Determine the (X, Y) coordinate at the center of the cell enclosing the given text.  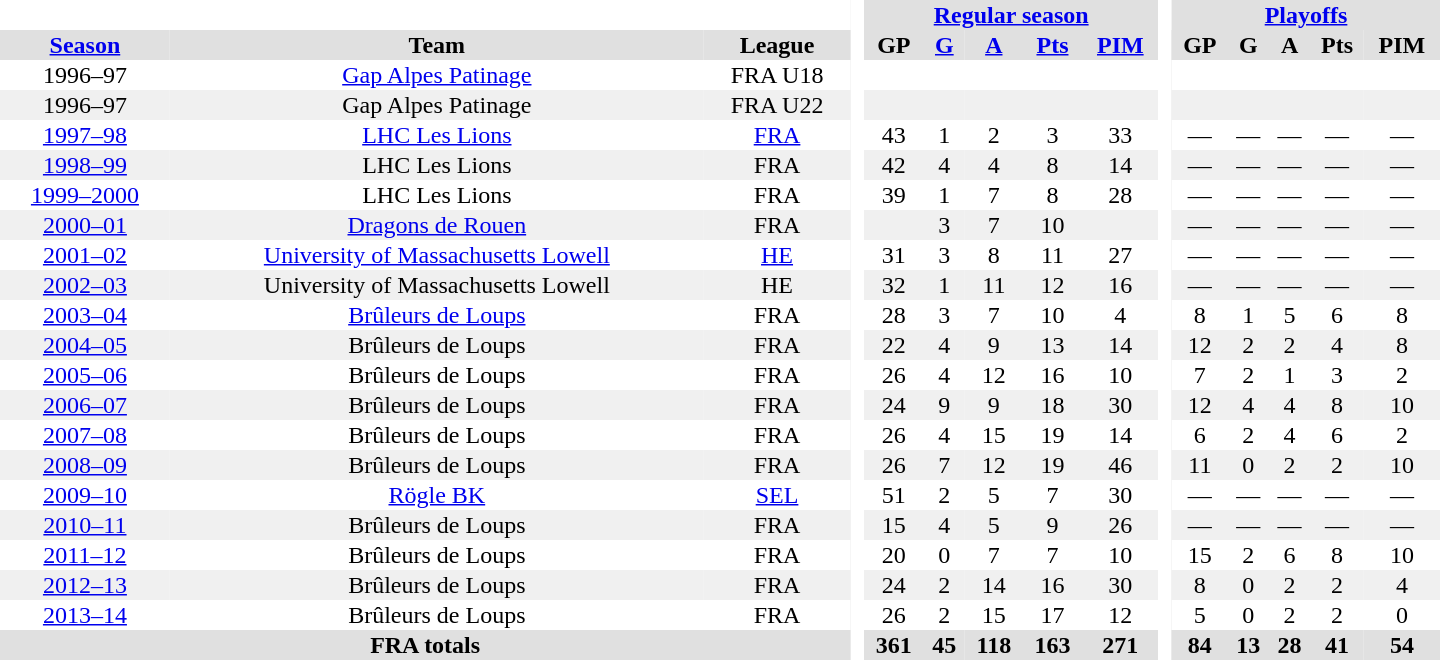
54 (1402, 645)
FRA totals (425, 645)
163 (1053, 645)
17 (1053, 615)
2008–09 (85, 465)
45 (944, 645)
1999–2000 (85, 195)
SEL (777, 495)
271 (1120, 645)
84 (1200, 645)
42 (894, 165)
1998–99 (85, 165)
2005–06 (85, 375)
FRA U18 (777, 75)
31 (894, 255)
2009–10 (85, 495)
46 (1120, 465)
2002–03 (85, 285)
Playoffs (1306, 15)
41 (1337, 645)
2001–02 (85, 255)
2011–12 (85, 555)
22 (894, 345)
32 (894, 285)
27 (1120, 255)
2000–01 (85, 225)
League (777, 45)
2003–04 (85, 315)
Regular season (1011, 15)
2004–05 (85, 345)
2006–07 (85, 405)
2007–08 (85, 435)
118 (994, 645)
Season (85, 45)
33 (1120, 135)
20 (894, 555)
FRA U22 (777, 105)
1997–98 (85, 135)
361 (894, 645)
Team (437, 45)
43 (894, 135)
2012–13 (85, 585)
51 (894, 495)
Rögle BK (437, 495)
2013–14 (85, 615)
2010–11 (85, 525)
39 (894, 195)
18 (1053, 405)
Dragons de Rouen (437, 225)
